Identify which cell holds the provided text, then report its [X, Y] central coordinate. 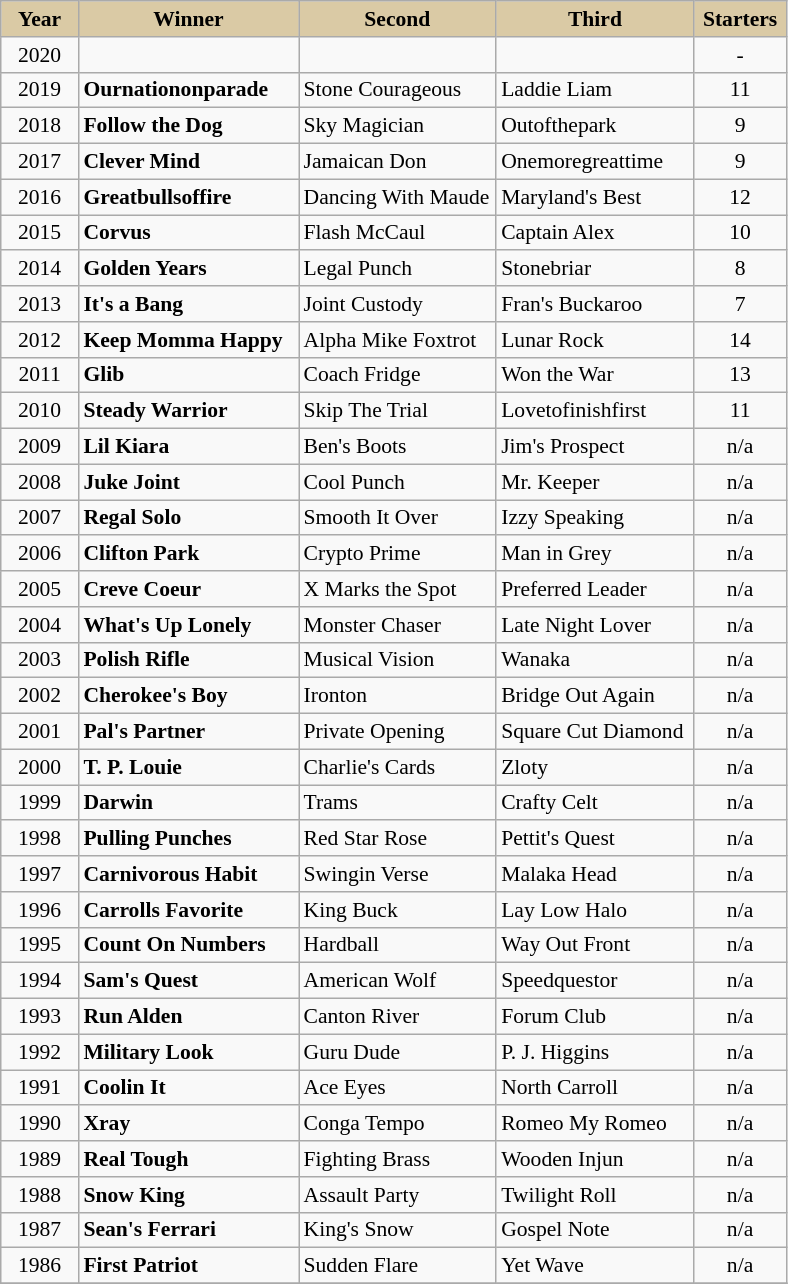
Bridge Out Again [595, 696]
North Carroll [595, 1088]
Real Tough [188, 1159]
Smooth It Over [397, 518]
Musical Vision [397, 660]
Square Cut Diamond [595, 732]
1994 [40, 981]
Mr. Keeper [595, 482]
Coolin It [188, 1088]
Yet Wave [595, 1266]
2005 [40, 589]
Military Look [188, 1052]
X Marks the Spot [397, 589]
2017 [40, 162]
1990 [40, 1124]
2002 [40, 696]
Sam's Quest [188, 981]
2016 [40, 197]
Coach Fridge [397, 375]
Private Opening [397, 732]
12 [740, 197]
Second [397, 19]
Golden Years [188, 269]
Follow the Dog [188, 126]
Guru Dude [397, 1052]
Maryland's Best [595, 197]
Assault Party [397, 1195]
Skip The Trial [397, 411]
Lil Kiara [188, 447]
Pulling Punches [188, 839]
Starters [740, 19]
Cool Punch [397, 482]
Carnivorous Habit [188, 874]
1998 [40, 839]
Dancing With Maude [397, 197]
King Buck [397, 910]
Darwin [188, 803]
It's a Bang [188, 304]
Juke Joint [188, 482]
1999 [40, 803]
Clifton Park [188, 554]
Polish Rifle [188, 660]
2009 [40, 447]
1987 [40, 1230]
1995 [40, 945]
Run Alden [188, 1017]
Sean's Ferrari [188, 1230]
Jamaican Don [397, 162]
14 [740, 340]
Stone Courageous [397, 90]
Trams [397, 803]
Speedquestor [595, 981]
Charlie's Cards [397, 767]
Wooden Injun [595, 1159]
Onemoregreattime [595, 162]
2004 [40, 625]
Man in Grey [595, 554]
Sudden Flare [397, 1266]
2019 [40, 90]
2006 [40, 554]
Late Night Lover [595, 625]
Cherokee's Boy [188, 696]
P. J. Higgins [595, 1052]
Preferred Leader [595, 589]
Red Star Rose [397, 839]
Crypto Prime [397, 554]
Forum Club [595, 1017]
Legal Punch [397, 269]
Zloty [595, 767]
8 [740, 269]
Swingin Verse [397, 874]
Snow King [188, 1195]
Lunar Rock [595, 340]
Corvus [188, 233]
2000 [40, 767]
2015 [40, 233]
2018 [40, 126]
Hardball [397, 945]
Pettit's Quest [595, 839]
Crafty Celt [595, 803]
Wanaka [595, 660]
2001 [40, 732]
Stonebriar [595, 269]
Way Out Front [595, 945]
Conga Tempo [397, 1124]
2007 [40, 518]
2013 [40, 304]
1986 [40, 1266]
What's Up Lonely [188, 625]
1988 [40, 1195]
King's Snow [397, 1230]
Creve Coeur [188, 589]
Ironton [397, 696]
Keep Momma Happy [188, 340]
Romeo My Romeo [595, 1124]
1989 [40, 1159]
Xray [188, 1124]
T. P. Louie [188, 767]
Laddie Liam [595, 90]
Steady Warrior [188, 411]
Izzy Speaking [595, 518]
Gospel Note [595, 1230]
Count On Numbers [188, 945]
Jim's Prospect [595, 447]
- [740, 55]
Alpha Mike Foxtrot [397, 340]
2012 [40, 340]
American Wolf [397, 981]
Winner [188, 19]
Twilight Roll [595, 1195]
Greatbullsoffire [188, 197]
Clever Mind [188, 162]
10 [740, 233]
Regal Solo [188, 518]
2020 [40, 55]
Ace Eyes [397, 1088]
Flash McCaul [397, 233]
2014 [40, 269]
Pal's Partner [188, 732]
Joint Custody [397, 304]
Captain Alex [595, 233]
First Patriot [188, 1266]
Fighting Brass [397, 1159]
2011 [40, 375]
Sky Magician [397, 126]
1997 [40, 874]
13 [740, 375]
Ben's Boots [397, 447]
2008 [40, 482]
1991 [40, 1088]
1996 [40, 910]
2010 [40, 411]
Year [40, 19]
Canton River [397, 1017]
Outofthepark [595, 126]
1992 [40, 1052]
Fran's Buckaroo [595, 304]
1993 [40, 1017]
Lovetofinishfirst [595, 411]
Ournationonparade [188, 90]
Malaka Head [595, 874]
2003 [40, 660]
Lay Low Halo [595, 910]
Glib [188, 375]
Third [595, 19]
Won the War [595, 375]
7 [740, 304]
Carrolls Favorite [188, 910]
Monster Chaser [397, 625]
